Capture the cell that displays the provided text and extract its [x, y] central coordinate. 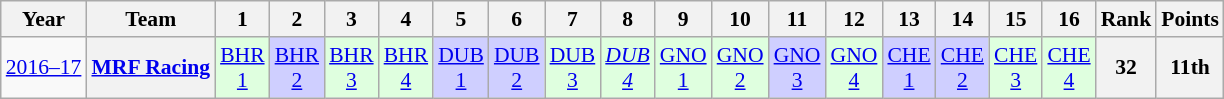
13 [908, 19]
DUB2 [517, 68]
16 [1068, 19]
Year [44, 19]
32 [1126, 68]
8 [627, 19]
GNO2 [740, 68]
DUB1 [461, 68]
BHR1 [242, 68]
1 [242, 19]
14 [962, 19]
2016–17 [44, 68]
BHR4 [406, 68]
GNO4 [854, 68]
15 [1016, 19]
6 [517, 19]
11th [1190, 68]
11 [798, 19]
7 [573, 19]
4 [406, 19]
2 [298, 19]
MRF Racing [150, 68]
10 [740, 19]
BHR3 [352, 68]
CHE4 [1068, 68]
CHE3 [1016, 68]
Rank [1126, 19]
Team [150, 19]
DUB3 [573, 68]
Points [1190, 19]
GNO3 [798, 68]
3 [352, 19]
CHE1 [908, 68]
CHE2 [962, 68]
DUB4 [627, 68]
5 [461, 19]
BHR2 [298, 68]
9 [684, 19]
GNO1 [684, 68]
12 [854, 19]
